Determine the (X, Y) coordinate at the center of the cell enclosing the given text.  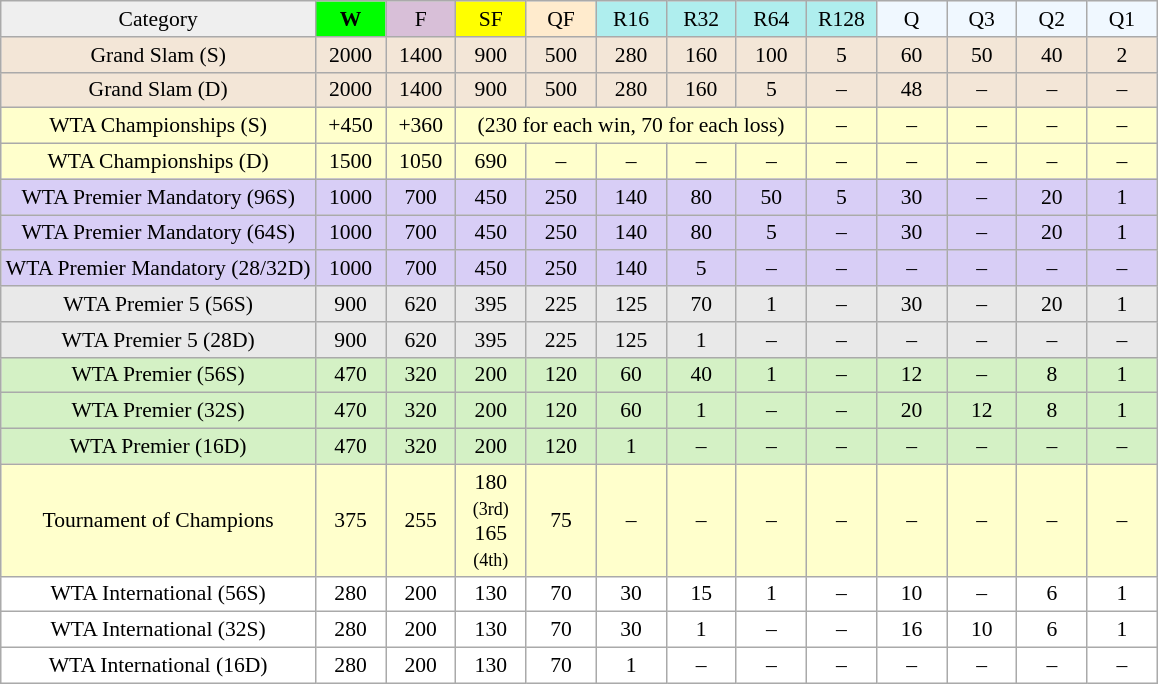
48 (911, 90)
WTA Premier 5 (28D) (158, 340)
2 (1122, 55)
R16 (631, 19)
WTA Championships (D) (158, 162)
375 (350, 520)
Grand Slam (S) (158, 55)
16 (911, 630)
+450 (350, 126)
WTA International (32S) (158, 630)
Category (158, 19)
WTA Premier 5 (56S) (158, 304)
Tournament of Champions (158, 520)
+360 (421, 126)
Q3 (982, 19)
WTA International (16D) (158, 666)
Q1 (1122, 19)
690 (491, 162)
WTA Premier (16D) (158, 447)
15 (701, 594)
1500 (350, 162)
WTA International (56S) (158, 594)
W (350, 19)
100 (771, 55)
R64 (771, 19)
Q2 (1052, 19)
WTA Championships (S) (158, 126)
F (421, 19)
WTA Premier (32S) (158, 411)
R128 (841, 19)
WTA Premier Mandatory (28/32D) (158, 269)
Grand Slam (D) (158, 90)
255 (421, 520)
(230 for each win, 70 for each loss) (632, 126)
SF (491, 19)
WTA Premier (56S) (158, 375)
Q (911, 19)
75 (561, 520)
QF (561, 19)
180 (3rd)165 (4th) (491, 520)
WTA Premier Mandatory (96S) (158, 197)
1050 (421, 162)
WTA Premier Mandatory (64S) (158, 233)
R32 (701, 19)
